From the cell containing the given text, extract its center point as [x, y] coordinate. 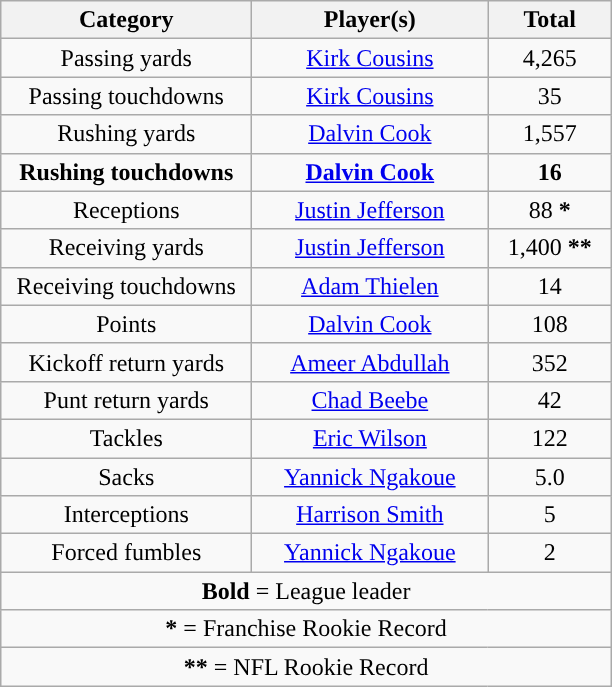
Total [550, 20]
5 [550, 515]
Punt return yards [126, 400]
Eric Wilson [370, 438]
Receptions [126, 210]
Ameer Abdullah [370, 362]
Category [126, 20]
Chad Beebe [370, 400]
Rushing yards [126, 134]
Interceptions [126, 515]
Passing yards [126, 58]
Adam Thielen [370, 286]
5.0 [550, 477]
Forced fumbles [126, 553]
2 [550, 553]
16 [550, 172]
Kickoff return yards [126, 362]
1,400 ** [550, 248]
Passing touchdowns [126, 96]
1,557 [550, 134]
Points [126, 324]
14 [550, 286]
* = Franchise Rookie Record [306, 629]
Player(s) [370, 20]
122 [550, 438]
Bold = League leader [306, 591]
Receiving touchdowns [126, 286]
42 [550, 400]
352 [550, 362]
Rushing touchdowns [126, 172]
Receiving yards [126, 248]
4,265 [550, 58]
Harrison Smith [370, 515]
88 * [550, 210]
108 [550, 324]
Tackles [126, 438]
35 [550, 96]
** = NFL Rookie Record [306, 667]
Sacks [126, 477]
